Detect which cell encompasses the target text, then output its [X, Y] center coordinate. 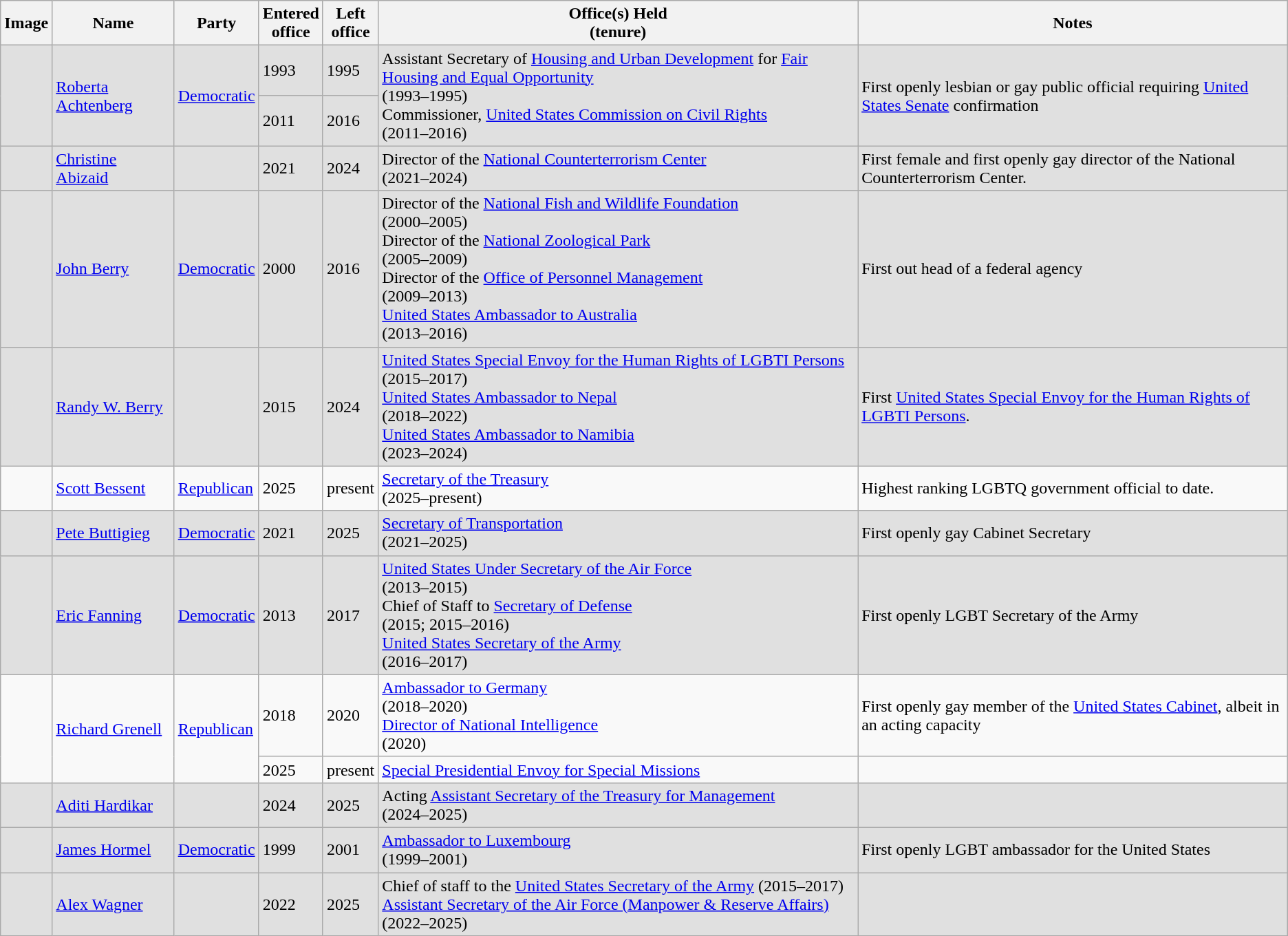
Party [216, 23]
Acting Assistant Secretary of the Treasury for Management(2024–2025) [618, 805]
1999 [290, 849]
Image [26, 23]
1995 [350, 70]
John Berry [113, 268]
First female and first openly gay director of the National Counterterrorism Center. [1073, 168]
Director of the National Counterterrorism Center(2021–2024) [618, 168]
Ambassador to Germany(2018–2020)Director of National Intelligence(2020) [618, 716]
First openly LGBT ambassador for the United States [1073, 849]
First openly lesbian or gay public official requiring United States Senate confirmation [1073, 96]
2000 [290, 268]
Highest ranking LGBTQ government official to date. [1073, 489]
2020 [350, 716]
Aditi Hardikar [113, 805]
Secretary of the Treasury(2025–present) [618, 489]
2013 [290, 615]
Randy W. Berry [113, 406]
First United States Special Envoy for the Human Rights of LGBTI Persons. [1073, 406]
Richard Grenell [113, 728]
2011 [290, 121]
2018 [290, 716]
Special Presidential Envoy for Special Missions [618, 769]
2022 [290, 904]
Secretary of Transportation(2021–2025) [618, 533]
James Hormel [113, 849]
Eric Fanning [113, 615]
Notes [1073, 23]
Christine Abizaid [113, 168]
First out head of a federal agency [1073, 268]
Alex Wagner [113, 904]
2017 [350, 615]
Scott Bessent [113, 489]
Office(s) Held(tenure) [618, 23]
Pete Buttigieg [113, 533]
First openly LGBT Secretary of the Army [1073, 615]
Enteredoffice [290, 23]
Leftoffice [350, 23]
1993 [290, 70]
Chief of staff to the United States Secretary of the Army (2015–2017)Assistant Secretary of the Air Force (Manpower & Reserve Affairs)(2022–2025) [618, 904]
Name [113, 23]
First openly gay member of the United States Cabinet, albeit in an acting capacity [1073, 716]
2001 [350, 849]
2015 [290, 406]
Ambassador to Luxembourg(1999–2001) [618, 849]
First openly gay Cabinet Secretary [1073, 533]
Roberta Achtenberg [113, 96]
